Scan for the cell matching the given text and deliver its [X, Y] coordinate at center. 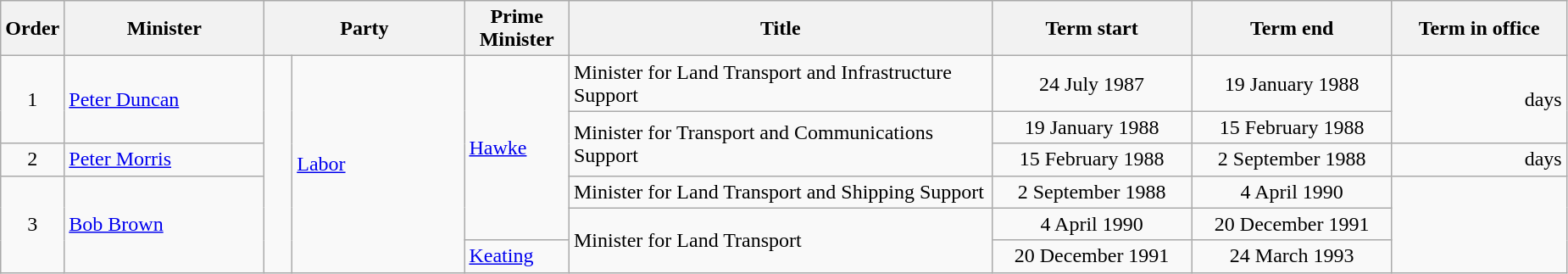
Term start [1092, 29]
1 [32, 100]
3 [32, 224]
Bob Brown [164, 224]
Term in office [1479, 29]
Minister [164, 29]
Order [32, 29]
Minister for Transport and Communications Support [780, 143]
Minister for Land Transport and Infrastructure Support [780, 83]
Minister for Land Transport and Shipping Support [780, 192]
24 July 1987 [1092, 83]
Party [364, 29]
Peter Duncan [164, 100]
Keating [517, 256]
24 March 1993 [1292, 256]
Term end [1292, 29]
2 [32, 159]
Prime Minister [517, 29]
Labor [378, 165]
Minister for Land Transport [780, 240]
Peter Morris [164, 159]
Hawke [517, 148]
Title [780, 29]
